From the cell containing the given text, extract its center point as [X, Y] coordinate. 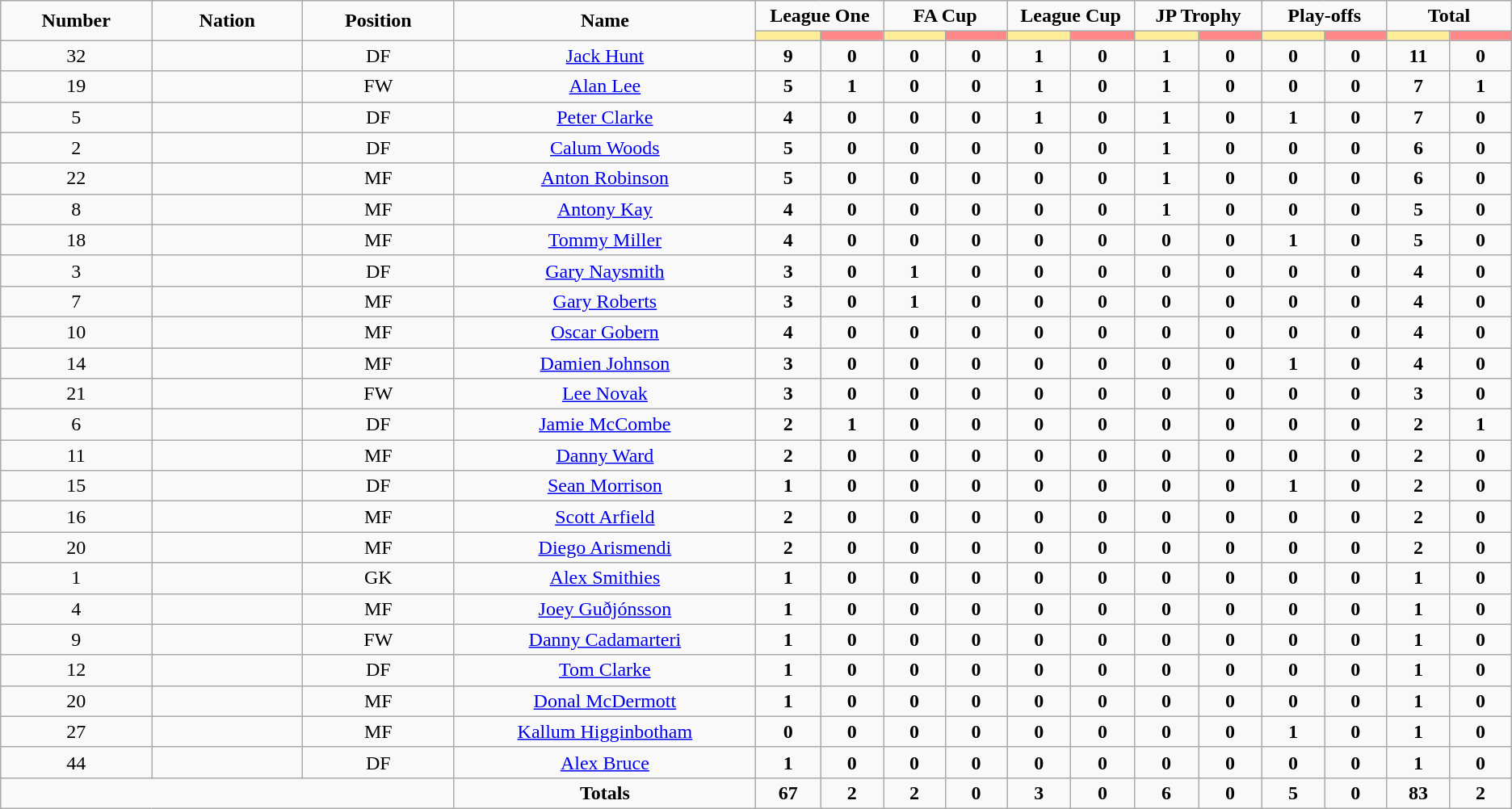
Play-offs [1325, 16]
Sean Morrison [605, 486]
8 [76, 209]
67 [788, 793]
Oscar Gobern [605, 332]
Alan Lee [605, 86]
Damien Johnson [605, 363]
Position [378, 21]
Kallum Higginbotham [605, 731]
Anton Robinson [605, 178]
Peter Clarke [605, 117]
Donal McDermott [605, 701]
15 [76, 486]
44 [76, 762]
Total [1449, 16]
Gary Roberts [605, 301]
Antony Kay [605, 209]
Tom Clarke [605, 670]
22 [76, 178]
19 [76, 86]
League Cup [1071, 16]
Danny Cadamarteri [605, 639]
27 [76, 731]
Tommy Miller [605, 240]
Danny Ward [605, 455]
Joey Guðjónsson [605, 609]
Scott Arfield [605, 517]
Gary Naysmith [605, 270]
Number [76, 21]
FA Cup [945, 16]
League One [820, 16]
10 [76, 332]
Jamie McCombe [605, 425]
Nation [228, 21]
Jack Hunt [605, 56]
12 [76, 670]
Alex Bruce [605, 762]
GK [378, 578]
21 [76, 394]
Lee Novak [605, 394]
Alex Smithies [605, 578]
Diego Arismendi [605, 547]
Totals [605, 793]
32 [76, 56]
18 [76, 240]
16 [76, 517]
JP Trophy [1199, 16]
Calum Woods [605, 148]
14 [76, 363]
Name [605, 21]
83 [1418, 793]
